Output the (x, y) coordinate of the center of the cell containing the given text.  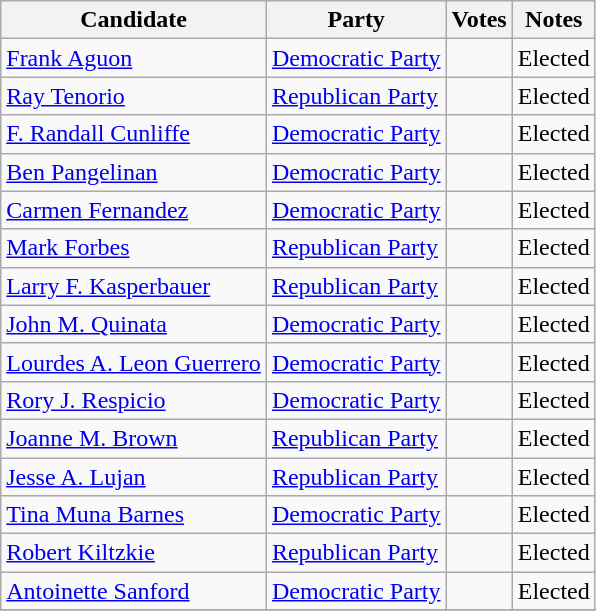
Lourdes A. Leon Guerrero (134, 362)
Robert Kiltzkie (134, 553)
Jesse A. Lujan (134, 477)
Tina Muna Barnes (134, 515)
Party (356, 20)
Ray Tenorio (134, 96)
Larry F. Kasperbauer (134, 286)
Votes (479, 20)
Candidate (134, 20)
Notes (554, 20)
Mark Forbes (134, 248)
Rory J. Respicio (134, 400)
Carmen Fernandez (134, 210)
Ben Pangelinan (134, 172)
Joanne M. Brown (134, 438)
Frank Aguon (134, 58)
Antoinette Sanford (134, 591)
F. Randall Cunliffe (134, 134)
John M. Quinata (134, 324)
